Capture the cell that displays the provided text and extract its (x, y) central coordinate. 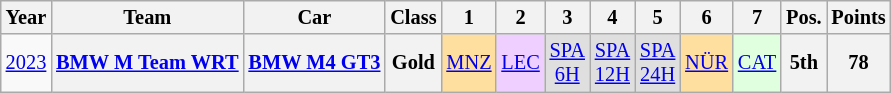
SPA6H (568, 63)
6 (706, 17)
Team (147, 17)
Car (314, 17)
5th (804, 63)
Points (858, 17)
1 (468, 17)
SPA24H (658, 63)
SPA12H (612, 63)
LEC (520, 63)
Gold (413, 63)
Pos. (804, 17)
7 (757, 17)
78 (858, 63)
MNZ (468, 63)
BMW M Team WRT (147, 63)
Class (413, 17)
2023 (26, 63)
Year (26, 17)
4 (612, 17)
NÜR (706, 63)
3 (568, 17)
CAT (757, 63)
2 (520, 17)
BMW M4 GT3 (314, 63)
5 (658, 17)
